Return the (X, Y) coordinate for the center point of the cell that contains the specified text.  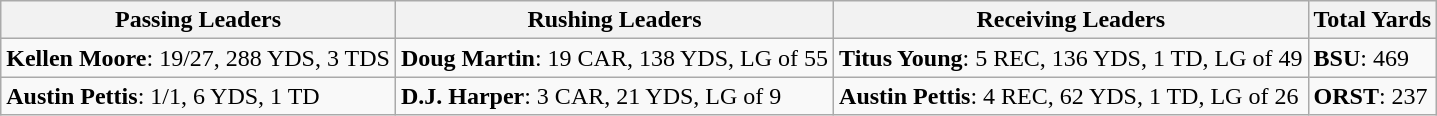
Titus Young: 5 REC, 136 YDS, 1 TD, LG of 49 (1071, 58)
Receiving Leaders (1071, 20)
Doug Martin: 19 CAR, 138 YDS, LG of 55 (614, 58)
ORST: 237 (1372, 96)
Austin Pettis: 1/1, 6 YDS, 1 TD (198, 96)
Passing Leaders (198, 20)
Kellen Moore: 19/27, 288 YDS, 3 TDS (198, 58)
Total Yards (1372, 20)
D.J. Harper: 3 CAR, 21 YDS, LG of 9 (614, 96)
BSU: 469 (1372, 58)
Austin Pettis: 4 REC, 62 YDS, 1 TD, LG of 26 (1071, 96)
Rushing Leaders (614, 20)
